Locate the cell with the specified text and output its (X, Y) center coordinate. 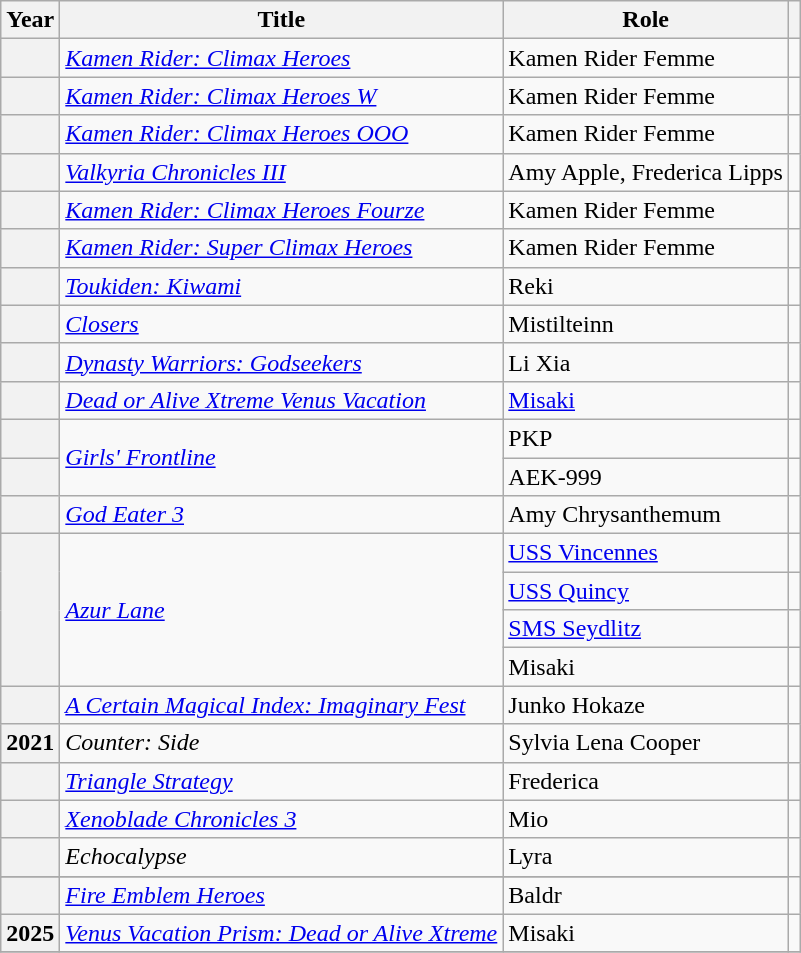
Year (30, 20)
Echocalypse (282, 857)
SMS Seydlitz (646, 629)
2025 (30, 933)
Valkyria Chronicles III (282, 172)
Closers (282, 324)
Lyra (646, 857)
Counter: Side (282, 743)
AEK-999 (646, 477)
Mistilteinn (646, 324)
Title (282, 20)
Toukiden: Kiwami (282, 286)
PKP (646, 438)
Mio (646, 819)
Venus Vacation Prism: Dead or Alive Xtreme (282, 933)
Azur Lane (282, 610)
Junko Hokaze (646, 705)
Frederica (646, 781)
Triangle Strategy (282, 781)
Girls' Frontline (282, 457)
Fire Emblem Heroes (282, 895)
Reki (646, 286)
USS Quincy (646, 591)
God Eater 3 (282, 515)
Kamen Rider: Climax Heroes Fourze (282, 210)
Kamen Rider: Climax Heroes (282, 58)
Kamen Rider: Climax Heroes OOO (282, 134)
Dead or Alive Xtreme Venus Vacation (282, 400)
Amy Chrysanthemum (646, 515)
Role (646, 20)
Dynasty Warriors: Godseekers (282, 362)
Baldr (646, 895)
2021 (30, 743)
USS Vincennes (646, 553)
Amy Apple, Frederica Lipps (646, 172)
Xenoblade Chronicles 3 (282, 819)
Li Xia (646, 362)
Kamen Rider: Climax Heroes W (282, 96)
A Certain Magical Index: Imaginary Fest (282, 705)
Sylvia Lena Cooper (646, 743)
Kamen Rider: Super Climax Heroes (282, 248)
